Locate the cell with the specified text and output its [x, y] center coordinate. 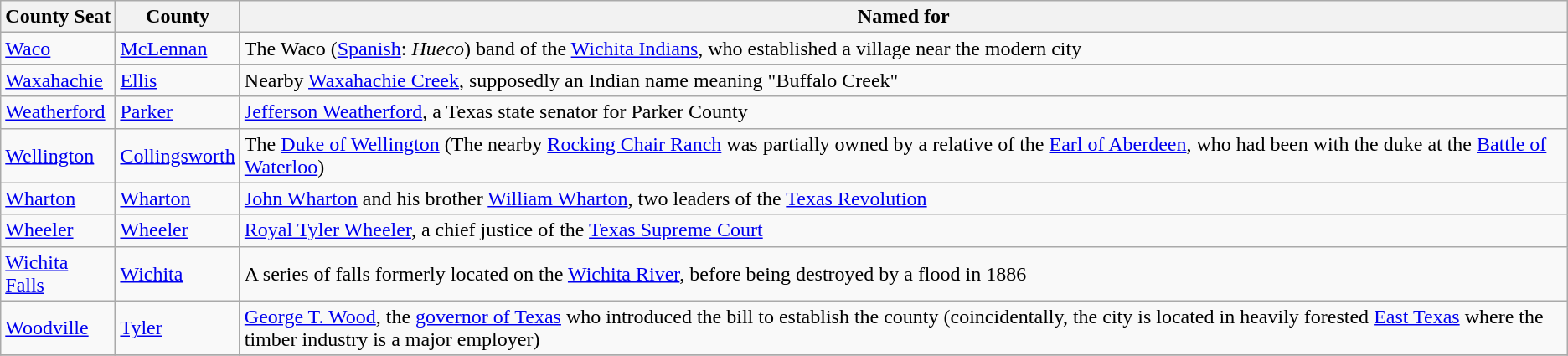
Jefferson Weatherford, a Texas state senator for Parker County [903, 112]
Wellington [59, 156]
County [178, 17]
Wichita [178, 273]
Parker [178, 112]
Waco [59, 49]
Royal Tyler Wheeler, a chief justice of the Texas Supreme Court [903, 230]
McLennan [178, 49]
The Waco (Spanish: Hueco) band of the Wichita Indians, who established a village near the modern city [903, 49]
Woodville [59, 328]
Nearby Waxahachie Creek, supposedly an Indian name meaning "Buffalo Creek" [903, 80]
Weatherford [59, 112]
Tyler [178, 328]
Collingsworth [178, 156]
County Seat [59, 17]
Named for [903, 17]
Waxahachie [59, 80]
Ellis [178, 80]
John Wharton and his brother William Wharton, two leaders of the Texas Revolution [903, 199]
A series of falls formerly located on the Wichita River, before being destroyed by a flood in 1886 [903, 273]
Wichita Falls [59, 273]
